Scan for the cell matching the given text and deliver its (x, y) coordinate at center. 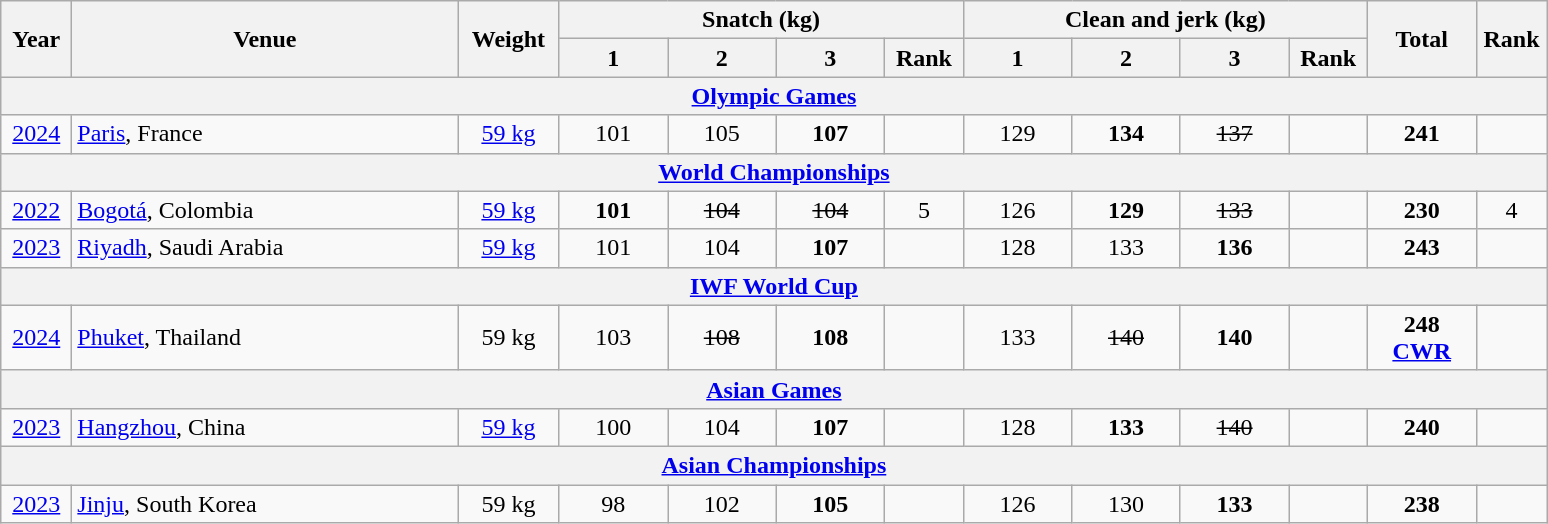
98 (614, 503)
238 (1422, 503)
102 (722, 503)
243 (1422, 248)
134 (1126, 134)
240 (1422, 427)
241 (1422, 134)
IWF World Cup (774, 286)
Riyadh, Saudi Arabia (265, 248)
248 CWR (1422, 338)
100 (614, 427)
Year (36, 39)
4 (1512, 210)
Clean and jerk (kg) (1165, 20)
Paris, France (265, 134)
Phuket, Thailand (265, 338)
137 (1234, 134)
2022 (36, 210)
Bogotá, Colombia (265, 210)
5 (924, 210)
Weight (508, 39)
Olympic Games (774, 96)
103 (614, 338)
Venue (265, 39)
Asian Championships (774, 465)
Asian Games (774, 389)
Jinju, South Korea (265, 503)
136 (1234, 248)
Total (1422, 39)
Snatch (kg) (761, 20)
130 (1126, 503)
Hangzhou, China (265, 427)
230 (1422, 210)
World Championships (774, 172)
